For the text-containing cell, return its midpoint in (x, y) coordinate format. 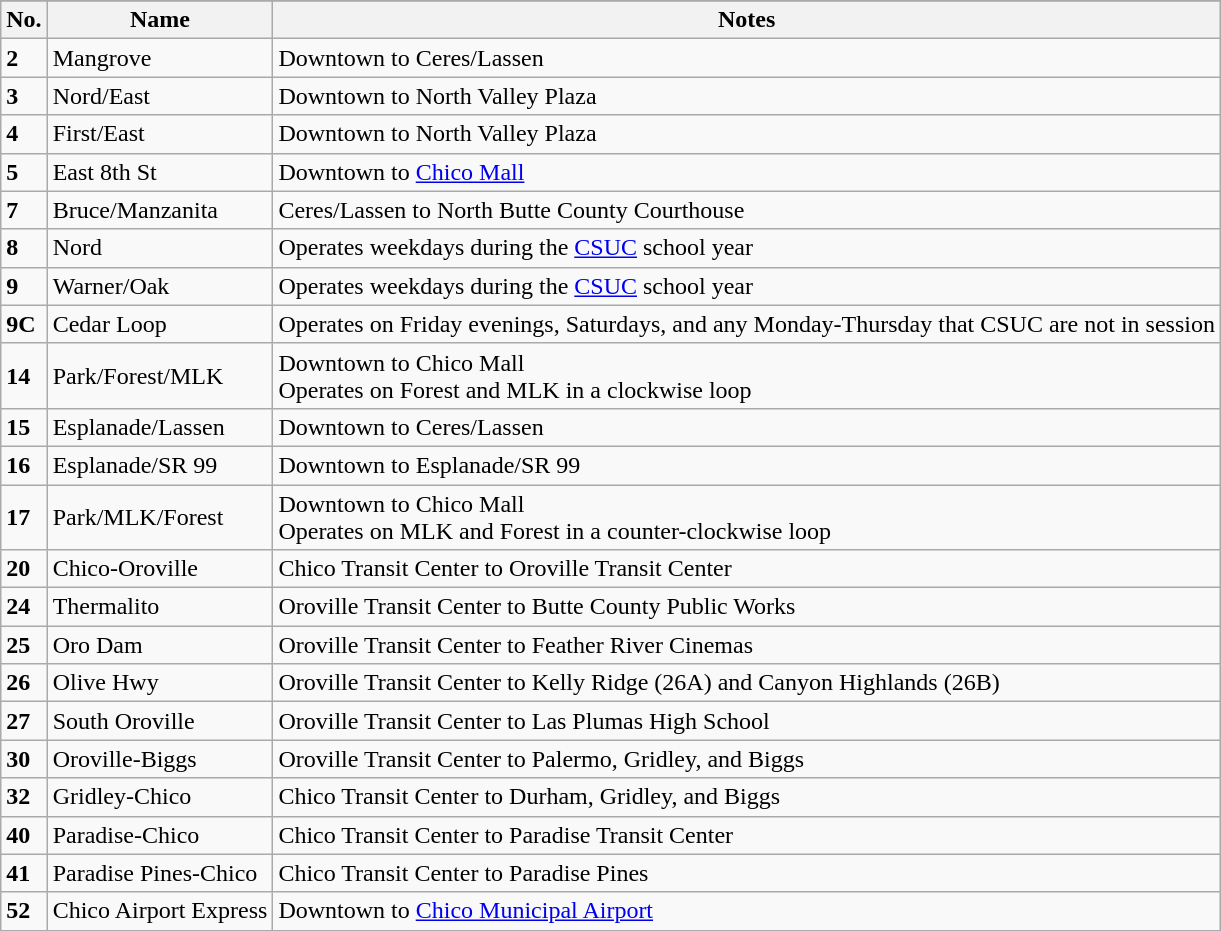
Warner/Oak (160, 286)
Esplanade/SR 99 (160, 465)
15 (24, 427)
Chico Transit Center to Paradise Pines (747, 873)
Chico Transit Center to Durham, Gridley, and Biggs (747, 797)
Downtown to Chico Municipal Airport (747, 911)
Park/MLK/Forest (160, 516)
32 (24, 797)
14 (24, 376)
Cedar Loop (160, 324)
Chico-Oroville (160, 569)
41 (24, 873)
27 (24, 721)
24 (24, 607)
Oroville Transit Center to Las Plumas High School (747, 721)
40 (24, 835)
Downtown to Chico MallOperates on MLK and Forest in a counter-clockwise loop (747, 516)
25 (24, 645)
52 (24, 911)
8 (24, 248)
Notes (747, 20)
9C (24, 324)
East 8th St (160, 172)
Park/Forest/MLK (160, 376)
2 (24, 58)
7 (24, 210)
Oroville Transit Center to Feather River Cinemas (747, 645)
20 (24, 569)
4 (24, 134)
No. (24, 20)
Oroville Transit Center to Palermo, Gridley, and Biggs (747, 759)
South Oroville (160, 721)
Ceres/Lassen to North Butte County Courthouse (747, 210)
3 (24, 96)
Nord (160, 248)
Operates on Friday evenings, Saturdays, and any Monday-Thursday that CSUC are not in session (747, 324)
Paradise-Chico (160, 835)
Chico Airport Express (160, 911)
Oroville Transit Center to Butte County Public Works (747, 607)
Name (160, 20)
Esplanade/Lassen (160, 427)
Gridley-Chico (160, 797)
Chico Transit Center to Paradise Transit Center (747, 835)
26 (24, 683)
Downtown to Esplanade/SR 99 (747, 465)
Bruce/Manzanita (160, 210)
Downtown to Chico MallOperates on Forest and MLK in a clockwise loop (747, 376)
9 (24, 286)
Oroville Transit Center to Kelly Ridge (26A) and Canyon Highlands (26B) (747, 683)
Thermalito (160, 607)
Nord/East (160, 96)
Paradise Pines-Chico (160, 873)
Olive Hwy (160, 683)
First/East (160, 134)
5 (24, 172)
Chico Transit Center to Oroville Transit Center (747, 569)
Mangrove (160, 58)
Oroville-Biggs (160, 759)
30 (24, 759)
17 (24, 516)
Downtown to Chico Mall (747, 172)
Oro Dam (160, 645)
16 (24, 465)
